Return the (x, y) coordinate for the center point of the cell that contains the specified text.  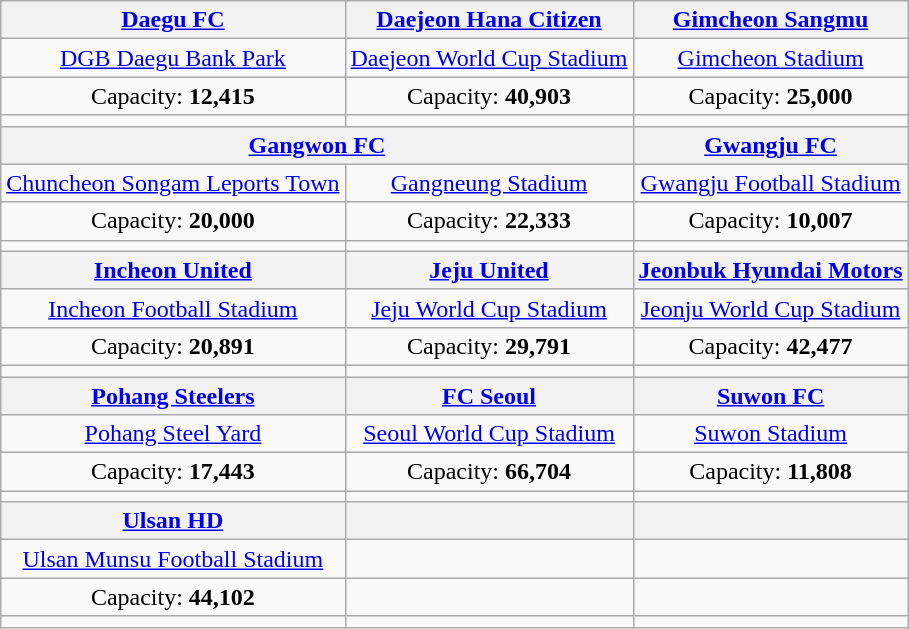
Seoul World Cup Stadium (489, 434)
Suwon FC (770, 395)
Capacity: 17,443 (173, 472)
Ulsan HD (173, 521)
Capacity: 29,791 (489, 346)
Incheon Football Stadium (173, 308)
Pohang Steelers (173, 395)
Capacity: 44,102 (173, 597)
Gimcheon Sangmu (770, 20)
Chuncheon Songam Leports Town (173, 183)
Capacity: 12,415 (173, 96)
Ulsan Munsu Football Stadium (173, 559)
Incheon United (173, 270)
Jeonju World Cup Stadium (770, 308)
Gangneung Stadium (489, 183)
Capacity: 11,808 (770, 472)
Capacity: 40,903 (489, 96)
Gwangju FC (770, 145)
Gimcheon Stadium (770, 58)
Pohang Steel Yard (173, 434)
Capacity: 20,891 (173, 346)
FC Seoul (489, 395)
Capacity: 10,007 (770, 221)
Capacity: 42,477 (770, 346)
Jeju United (489, 270)
Gwangju Football Stadium (770, 183)
Capacity: 22,333 (489, 221)
Capacity: 25,000 (770, 96)
Daejeon Hana Citizen (489, 20)
Suwon Stadium (770, 434)
Jeju World Cup Stadium (489, 308)
Capacity: 20,000 (173, 221)
Gangwon FC (317, 145)
Jeonbuk Hyundai Motors (770, 270)
Daejeon World Cup Stadium (489, 58)
DGB Daegu Bank Park (173, 58)
Daegu FC (173, 20)
Capacity: 66,704 (489, 472)
